Detect which cell encompasses the target text, then output its [X, Y] center coordinate. 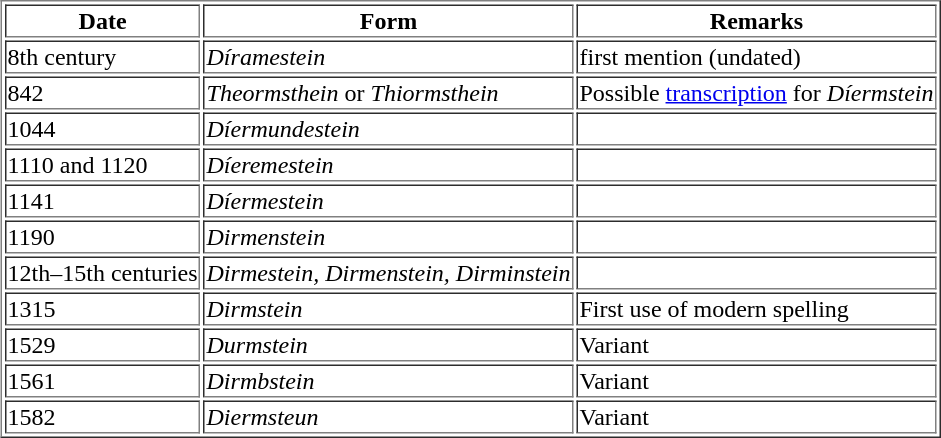
Díermestein [389, 200]
Remarks [757, 20]
Díeremestein [389, 164]
1529 [103, 344]
1561 [103, 380]
Date [103, 20]
1190 [103, 236]
1110 and 1120 [103, 164]
1315 [103, 308]
first mention (undated) [757, 56]
Form [389, 20]
Diermsteun [389, 416]
1044 [103, 128]
Dirmstein [389, 308]
First use of modern spelling [757, 308]
12th–15th centuries [103, 272]
Díramestein [389, 56]
Dirmbstein [389, 380]
Theormsthein or Thiormsthein [389, 92]
1582 [103, 416]
842 [103, 92]
8th century [103, 56]
Durmstein [389, 344]
Dirmenstein [389, 236]
Dirmestein, Dirmenstein, Dirminstein [389, 272]
1141 [103, 200]
Possible transcription for Díermstein [757, 92]
Díermundestein [389, 128]
